Output the [X, Y] coordinate of the center of the cell containing the given text.  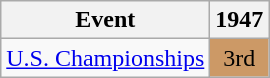
1947 [240, 20]
U.S. Championships [106, 58]
3rd [240, 58]
Event [106, 20]
